Return the (x, y) coordinate for the center point of the cell that contains the specified text.  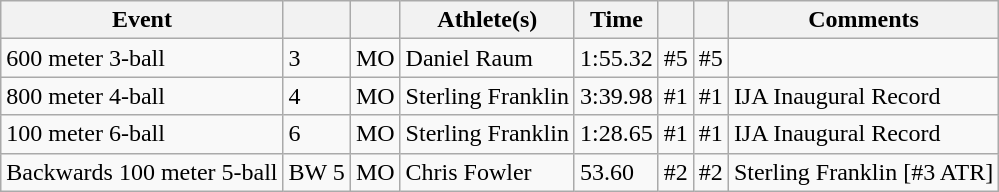
Chris Fowler (487, 172)
800 meter 4-ball (142, 96)
100 meter 6-ball (142, 134)
53.60 (616, 172)
Sterling Franklin [#3 ATR] (863, 172)
6 (316, 134)
3 (316, 58)
1:28.65 (616, 134)
BW 5 (316, 172)
Comments (863, 20)
3:39.98 (616, 96)
1:55.32 (616, 58)
Athlete(s) (487, 20)
Backwards 100 meter 5-ball (142, 172)
Time (616, 20)
4 (316, 96)
600 meter 3-ball (142, 58)
Event (142, 20)
Daniel Raum (487, 58)
